Extract the (x, y) coordinate from the center of the cell holding the provided text.  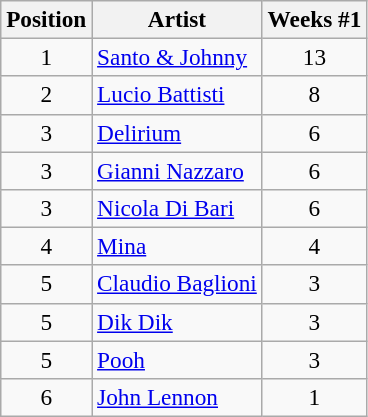
2 (46, 95)
Position (46, 19)
Dik Dik (177, 322)
Lucio Battisti (177, 95)
Mina (177, 246)
Claudio Baglioni (177, 284)
Artist (177, 19)
Nicola Di Bari (177, 208)
Weeks #1 (314, 19)
13 (314, 57)
8 (314, 95)
Santo & Johnny (177, 57)
Gianni Nazzaro (177, 170)
Pooh (177, 359)
Delirium (177, 133)
John Lennon (177, 397)
